Search for the cell housing the specified text and yield its [X, Y] center coordinate. 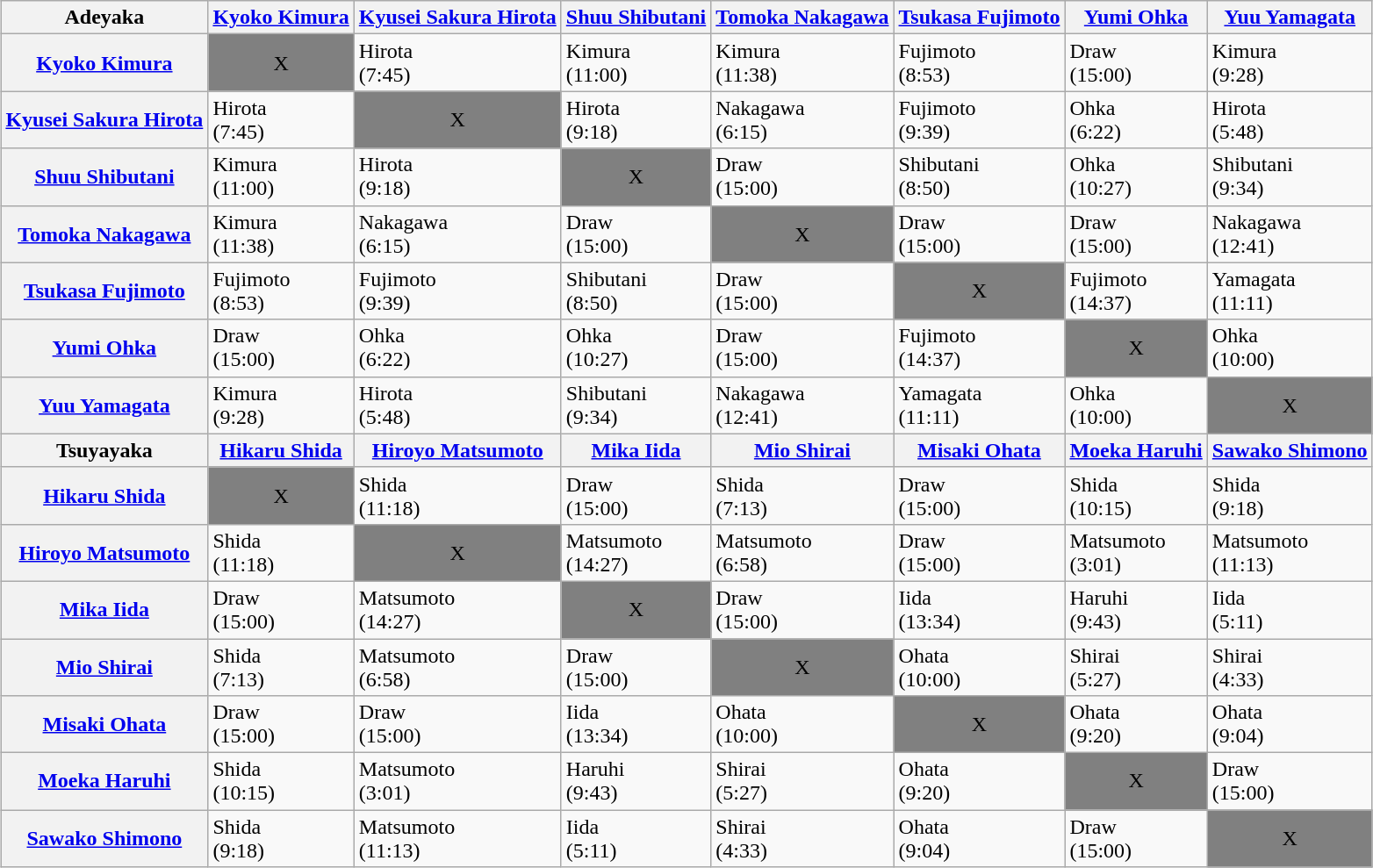
Adeyaka [104, 18]
Tsuyayaka [104, 450]
